Detect which cell encompasses the target text, then output its (X, Y) center coordinate. 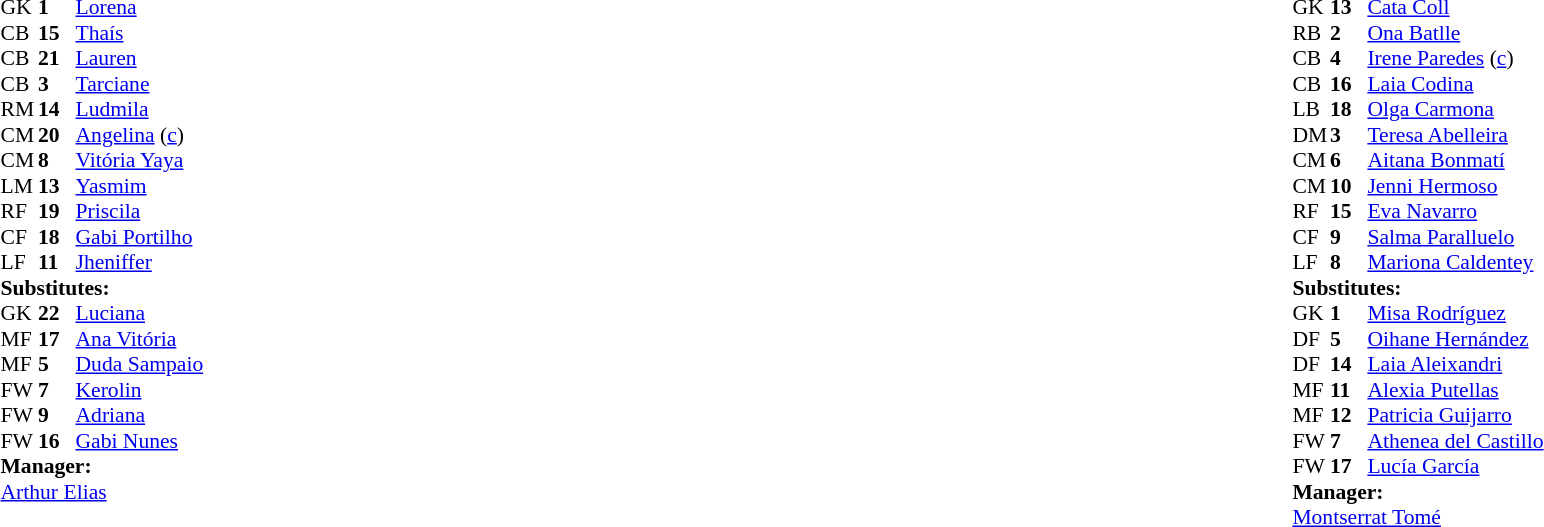
Kerolin (140, 390)
22 (57, 313)
Irene Paredes (c) (1455, 59)
Ana Vitória (140, 339)
20 (57, 135)
Priscila (140, 211)
Eva Navarro (1455, 211)
13 (57, 186)
1 (1349, 313)
Misa Rodríguez (1455, 313)
Vitória Yaya (140, 161)
Adriana (140, 415)
2 (1349, 33)
Luciana (140, 313)
Mariona Caldentey (1455, 263)
Jenni Hermoso (1455, 186)
10 (1349, 186)
Lucía García (1455, 467)
Arthur Elias (102, 492)
19 (57, 211)
Yasmim (140, 186)
Angelina (c) (140, 135)
Lauren (140, 59)
Laia Codina (1455, 84)
Patricia Guijarro (1455, 415)
Gabi Nunes (140, 441)
DM (1311, 135)
Salma Paralluelo (1455, 237)
Thaís (140, 33)
LM (19, 186)
4 (1349, 59)
Athenea del Castillo (1455, 441)
Aitana Bonmatí (1455, 161)
Gabi Portilho (140, 237)
Olga Carmona (1455, 109)
LB (1311, 109)
RM (19, 109)
Jheniffer (140, 263)
Ona Batlle (1455, 33)
Ludmila (140, 109)
Tarciane (140, 84)
Alexia Putellas (1455, 390)
RB (1311, 33)
Oihane Hernández (1455, 339)
Teresa Abelleira (1455, 135)
21 (57, 59)
6 (1349, 161)
12 (1349, 415)
Duda Sampaio (140, 365)
Laia Aleixandri (1455, 365)
